Capture the cell that displays the provided text and extract its (X, Y) central coordinate. 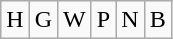
G (43, 20)
W (75, 20)
H (15, 20)
B (158, 20)
P (103, 20)
N (130, 20)
